Determine the [x, y] coordinate at the center of the cell enclosing the given text.  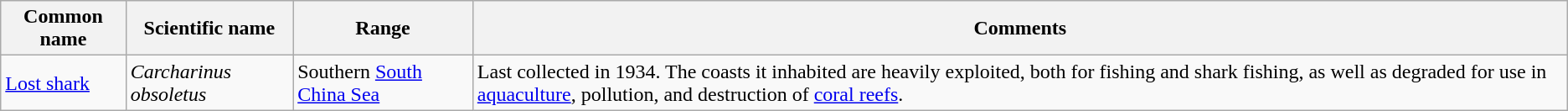
Lost shark [64, 82]
Common name [64, 29]
Carcharinus obsoletus [209, 82]
Southern South China Sea [384, 82]
Scientific name [209, 29]
Comments [1020, 29]
Range [384, 29]
